Detect which cell encompasses the target text, then output its (X, Y) center coordinate. 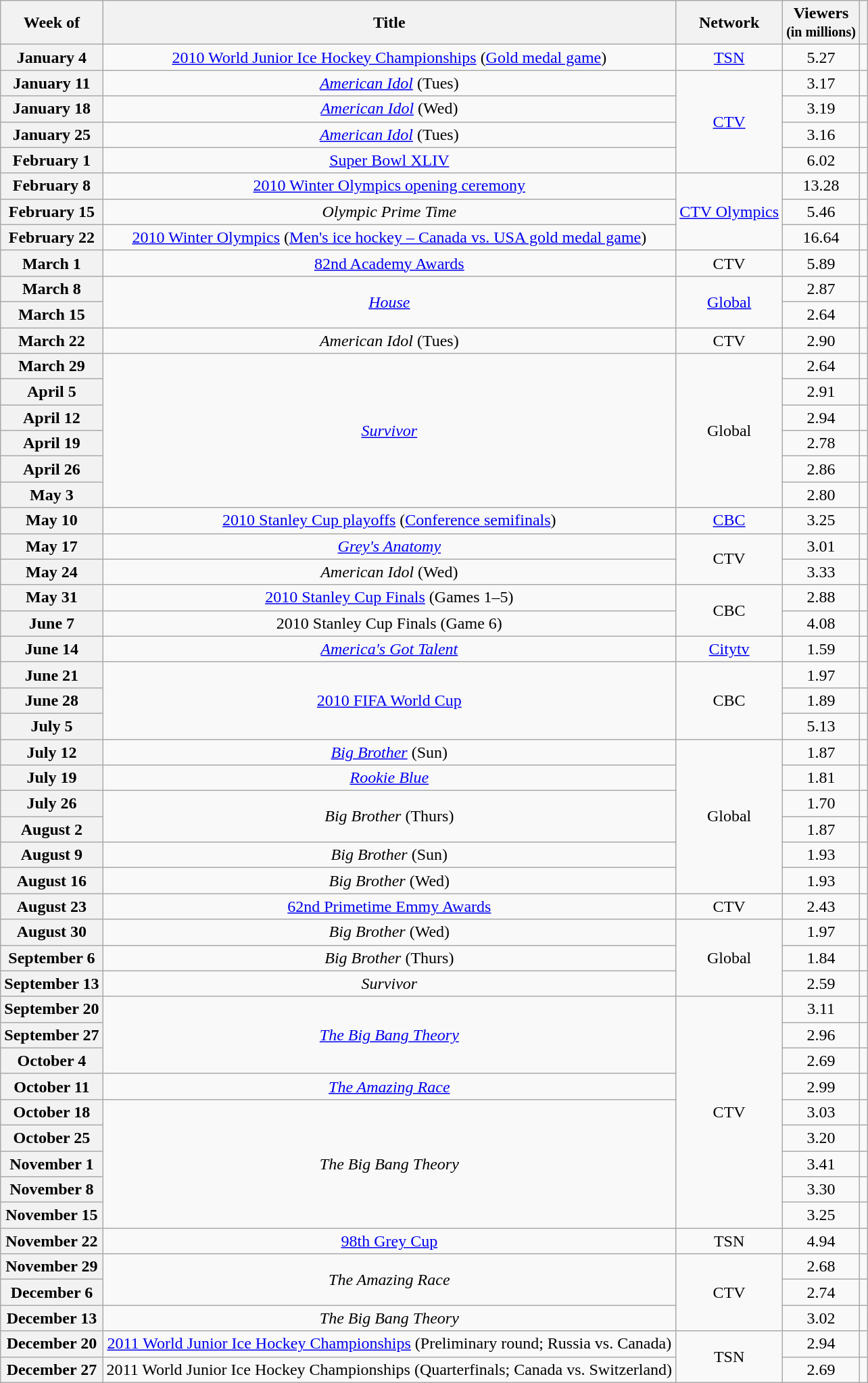
May 17 (51, 546)
January 4 (51, 57)
March 1 (51, 263)
August 16 (51, 881)
2.91 (821, 392)
December 6 (51, 1292)
May 24 (51, 572)
3.11 (821, 1009)
Olympic Prime Time (389, 212)
2.87 (821, 289)
3.16 (821, 135)
1.70 (821, 804)
6.02 (821, 160)
December 13 (51, 1318)
2011 World Junior Ice Hockey Championships (Preliminary round; Russia vs. Canada) (389, 1344)
5.46 (821, 212)
June 21 (51, 675)
January 11 (51, 83)
2010 Stanley Cup playoffs (Conference semifinals) (389, 520)
June 7 (51, 623)
March 29 (51, 366)
Network (729, 23)
5.27 (821, 57)
3.03 (821, 1112)
13.28 (821, 186)
November 22 (51, 1241)
5.13 (821, 726)
April 19 (51, 443)
April 26 (51, 469)
3.02 (821, 1318)
August 9 (51, 855)
January 18 (51, 109)
2.80 (821, 495)
62nd Primetime Emmy Awards (389, 906)
5.89 (821, 263)
2.99 (821, 1086)
2010 Stanley Cup Finals (Game 6) (389, 623)
3.17 (821, 83)
June 14 (51, 649)
3.33 (821, 572)
Title (389, 23)
Grey's Anatomy (389, 546)
March 22 (51, 340)
3.19 (821, 109)
Viewers(in millions) (821, 23)
December 20 (51, 1344)
1.84 (821, 958)
Week of (51, 23)
August 2 (51, 829)
October 18 (51, 1112)
February 8 (51, 186)
February 22 (51, 237)
2010 Winter Olympics opening ceremony (389, 186)
November 8 (51, 1190)
February 15 (51, 212)
August 30 (51, 932)
2.90 (821, 340)
2.59 (821, 984)
October 11 (51, 1086)
3.01 (821, 546)
2010 World Junior Ice Hockey Championships (Gold medal game) (389, 57)
America's Got Talent (389, 649)
May 3 (51, 495)
September 13 (51, 984)
Super Bowl XLIV (389, 160)
4.08 (821, 623)
98th Grey Cup (389, 1241)
2010 FIFA World Cup (389, 700)
4.94 (821, 1241)
May 31 (51, 598)
1.59 (821, 649)
April 5 (51, 392)
July 19 (51, 778)
1.89 (821, 700)
July 26 (51, 804)
3.30 (821, 1190)
May 10 (51, 520)
April 12 (51, 418)
2.68 (821, 1267)
November 1 (51, 1163)
2.78 (821, 443)
2.86 (821, 469)
March 8 (51, 289)
2.74 (821, 1292)
January 25 (51, 135)
House (389, 301)
2.43 (821, 906)
September 20 (51, 1009)
July 5 (51, 726)
3.41 (821, 1163)
November 29 (51, 1267)
2.88 (821, 598)
August 23 (51, 906)
July 12 (51, 752)
December 27 (51, 1369)
June 28 (51, 700)
2010 Winter Olympics (Men's ice hockey – Canada vs. USA gold medal game) (389, 237)
82nd Academy Awards (389, 263)
3.20 (821, 1138)
September 6 (51, 958)
October 4 (51, 1061)
October 25 (51, 1138)
March 15 (51, 314)
CTV Olympics (729, 212)
16.64 (821, 237)
February 1 (51, 160)
September 27 (51, 1035)
2.96 (821, 1035)
November 15 (51, 1215)
2011 World Junior Ice Hockey Championships (Quarterfinals; Canada vs. Switzerland) (389, 1369)
Citytv (729, 649)
Rookie Blue (389, 778)
1.81 (821, 778)
2010 Stanley Cup Finals (Games 1–5) (389, 598)
